Find where the given text appears and provide that cell's center as [x, y] coordinate. 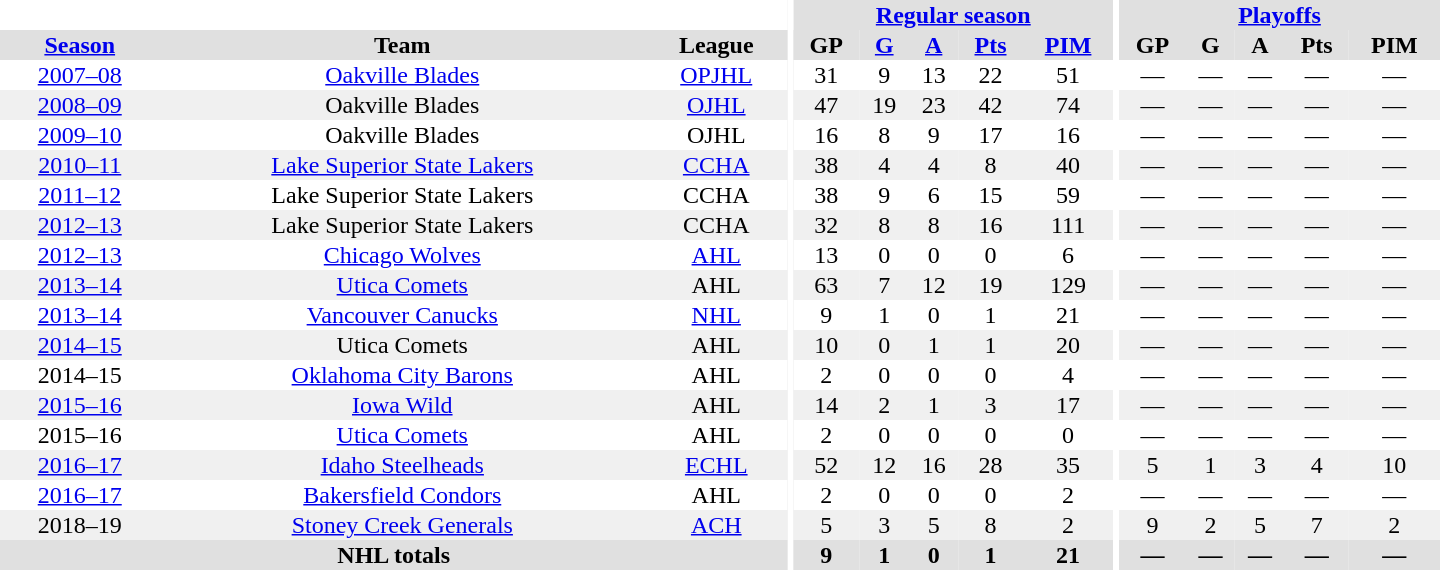
Team [402, 45]
129 [1068, 285]
NHL [716, 315]
42 [990, 105]
Regular season [954, 15]
74 [1068, 105]
28 [990, 465]
Iowa Wild [402, 405]
2011–12 [80, 195]
Oklahoma City Barons [402, 375]
63 [826, 285]
35 [1068, 465]
2009–10 [80, 135]
Stoney Creek Generals [402, 525]
20 [1068, 345]
2008–09 [80, 105]
22 [990, 75]
14 [826, 405]
Playoffs [1280, 15]
Chicago Wolves [402, 255]
15 [990, 195]
2010–11 [80, 165]
2018–19 [80, 525]
40 [1068, 165]
NHL totals [394, 555]
ECHL [716, 465]
111 [1068, 225]
OPJHL [716, 75]
47 [826, 105]
ACH [716, 525]
Idaho Steelheads [402, 465]
59 [1068, 195]
Season [80, 45]
2007–08 [80, 75]
Vancouver Canucks [402, 315]
31 [826, 75]
Bakersfield Condors [402, 495]
League [716, 45]
32 [826, 225]
51 [1068, 75]
52 [826, 465]
23 [934, 105]
